For the text-containing cell, return its midpoint in (X, Y) coordinate format. 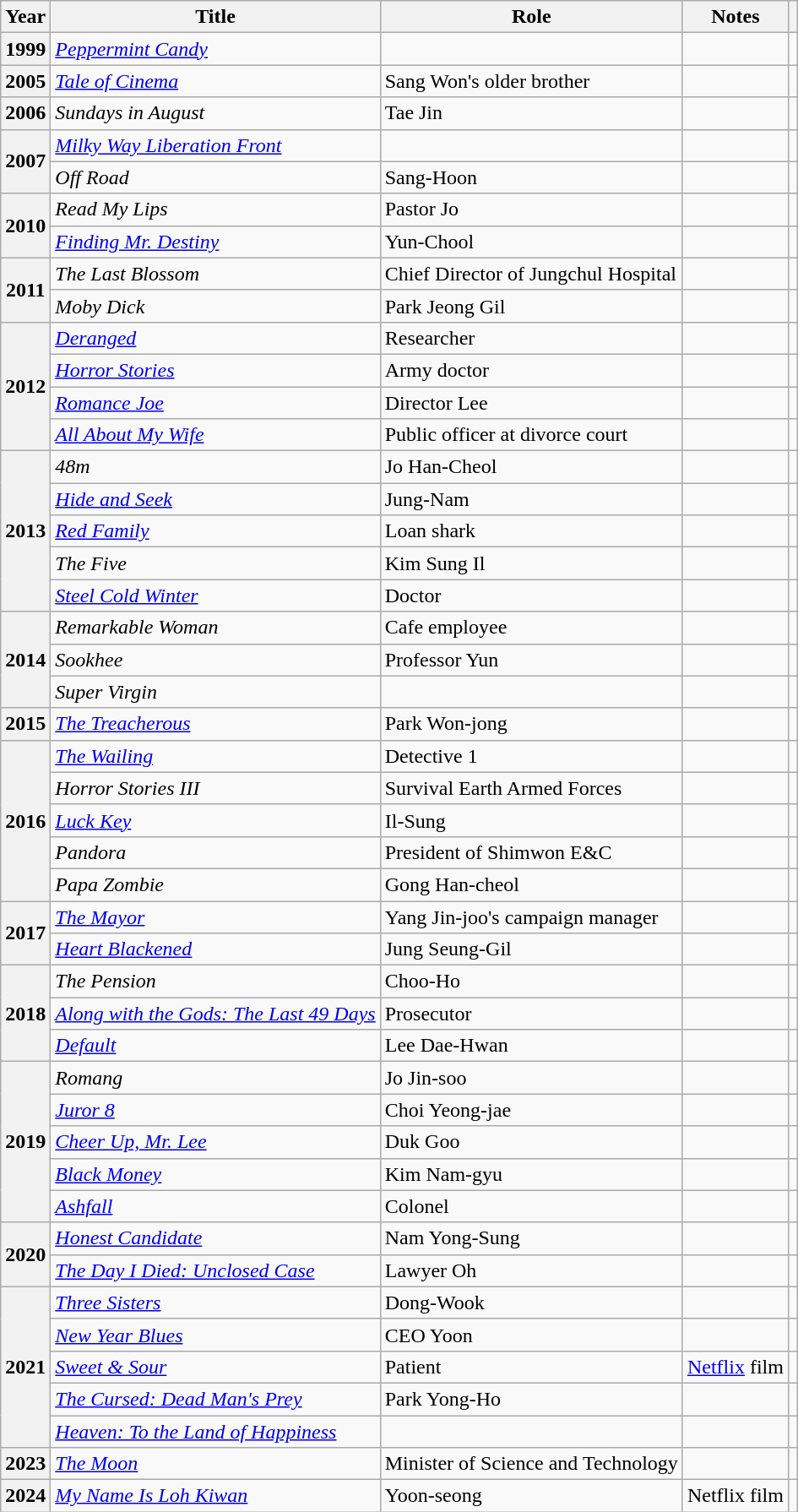
Lawyer Oh (531, 1270)
Tae Jin (531, 113)
2013 (25, 531)
Heaven: To the Land of Happiness (215, 1432)
Steel Cold Winter (215, 596)
Role (531, 17)
2007 (25, 161)
Lee Dae-Hwan (531, 1046)
Tale of Cinema (215, 81)
President of Shimwon E&C (531, 852)
Sweet & Sour (215, 1367)
Kim Nam-gyu (531, 1174)
Doctor (531, 596)
Park Won-jong (531, 724)
Choi Yeong-jae (531, 1110)
Park Yong-Ho (531, 1399)
Survival Earth Armed Forces (531, 788)
Choo-Ho (531, 982)
CEO Yoon (531, 1335)
Jo Jin-soo (531, 1078)
Peppermint Candy (215, 49)
Sookhee (215, 660)
Professor Yun (531, 660)
Dong-Wook (531, 1303)
Milky Way Liberation Front (215, 145)
2006 (25, 113)
Pastor Jo (531, 209)
Patient (531, 1367)
Luck Key (215, 820)
The Treacherous (215, 724)
Sang Won's older brother (531, 81)
Chief Director of Jungchul Hospital (531, 274)
The Five (215, 563)
Sundays in August (215, 113)
Read My Lips (215, 209)
Default (215, 1046)
Ashfall (215, 1206)
Director Lee (531, 403)
Super Virgin (215, 692)
Three Sisters (215, 1303)
The Wailing (215, 756)
Cafe employee (531, 628)
Yang Jin-joo's campaign manager (531, 916)
Year (25, 17)
Papa Zombie (215, 884)
Along with the Gods: The Last 49 Days (215, 1014)
Jung-Nam (531, 499)
Horror Stories (215, 370)
2010 (25, 226)
Title (215, 17)
Duk Goo (531, 1142)
2024 (25, 1496)
2019 (25, 1142)
The Mayor (215, 916)
48m (215, 467)
Researcher (531, 338)
Hide and Seek (215, 499)
Moby Dick (215, 306)
Jung Seung-Gil (531, 949)
Yoon-seong (531, 1496)
Remarkable Woman (215, 628)
2014 (25, 660)
The Moon (215, 1464)
My Name Is Loh Kiwan (215, 1496)
2021 (25, 1367)
Notes (735, 17)
All About My Wife (215, 435)
2011 (25, 290)
2020 (25, 1254)
Horror Stories III (215, 788)
Pandora (215, 852)
2005 (25, 81)
Romang (215, 1078)
Kim Sung Il (531, 563)
2015 (25, 724)
Honest Candidate (215, 1238)
2018 (25, 1014)
Black Money (215, 1174)
Minister of Science and Technology (531, 1464)
Sang-Hoon (531, 177)
2023 (25, 1464)
The Last Blossom (215, 274)
2016 (25, 820)
Deranged (215, 338)
Cheer Up, Mr. Lee (215, 1142)
1999 (25, 49)
Park Jeong Gil (531, 306)
Prosecutor (531, 1014)
Army doctor (531, 370)
Detective 1 (531, 756)
Yun-Chool (531, 242)
Nam Yong-Sung (531, 1238)
The Day I Died: Unclosed Case (215, 1270)
The Pension (215, 982)
Romance Joe (215, 403)
Colonel (531, 1206)
Jo Han-Cheol (531, 467)
2017 (25, 933)
Red Family (215, 531)
Heart Blackened (215, 949)
Finding Mr. Destiny (215, 242)
Il-Sung (531, 820)
New Year Blues (215, 1335)
Off Road (215, 177)
The Cursed: Dead Man's Prey (215, 1399)
Juror 8 (215, 1110)
Loan shark (531, 531)
Public officer at divorce court (531, 435)
2012 (25, 386)
Gong Han-cheol (531, 884)
